Determine the (X, Y) coordinate at the center of the cell enclosing the given text.  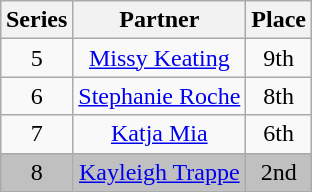
Kayleigh Trappe (160, 172)
6th (279, 134)
2nd (279, 172)
9th (279, 58)
5 (36, 58)
6 (36, 96)
8th (279, 96)
Place (279, 20)
Stephanie Roche (160, 96)
7 (36, 134)
Missy Keating (160, 58)
Series (36, 20)
8 (36, 172)
Partner (160, 20)
Katja Mia (160, 134)
